For the text-containing cell, return its midpoint in [X, Y] coordinate format. 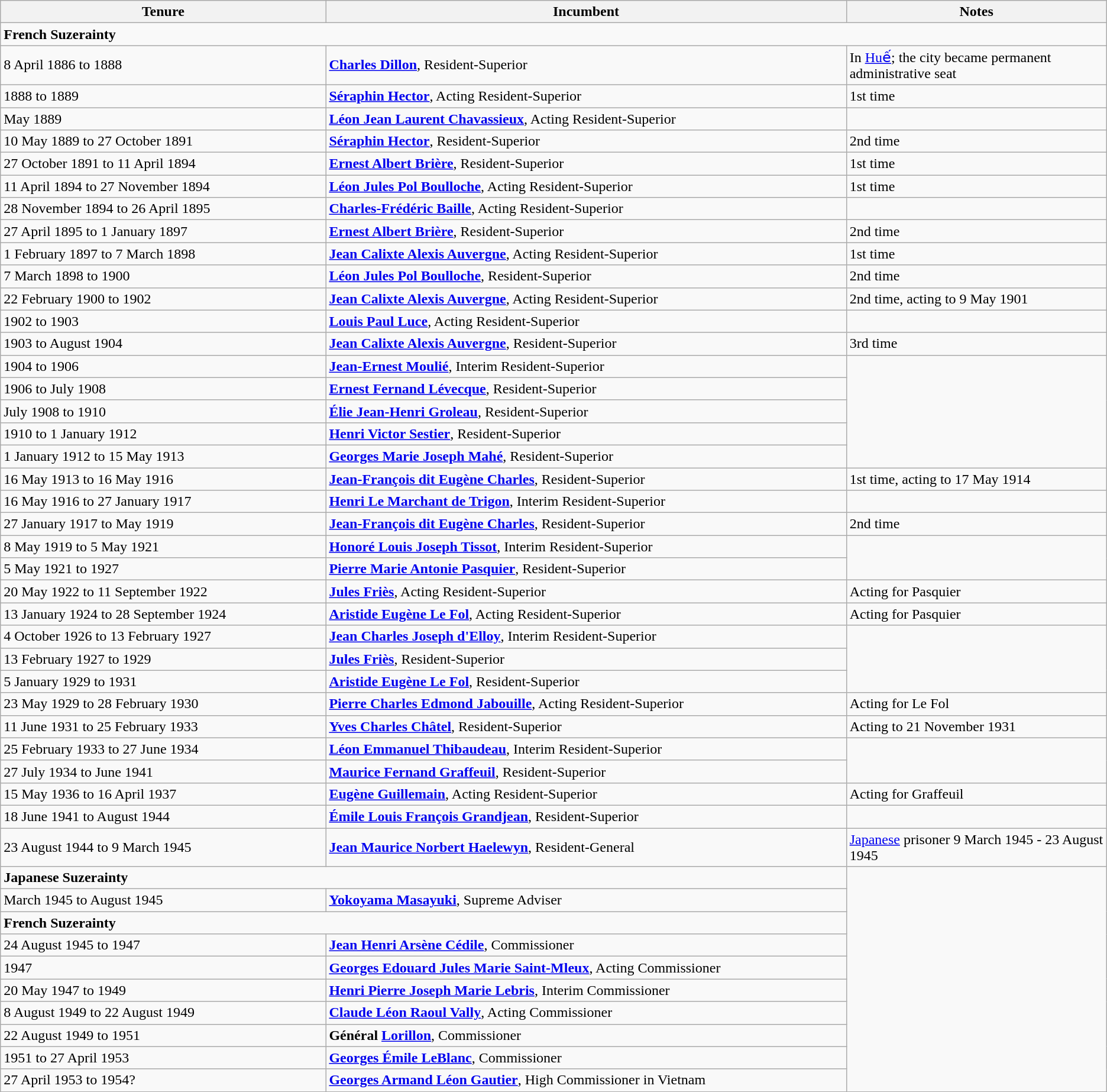
1904 to 1906 [163, 366]
1 January 1912 to 15 May 1913 [163, 456]
Jean Maurice Norbert Haelewyn, Resident-General [586, 847]
Pierre Charles Edmond Jabouille, Acting Resident-Superior [586, 704]
23 August 1944 to 9 March 1945 [163, 847]
Acting for Graffeuil [976, 794]
11 April 1894 to 27 November 1894 [163, 186]
4 October 1926 to 13 February 1927 [163, 637]
13 February 1927 to 1929 [163, 659]
Pierre Marie Antonie Pasquier, Resident-Superior [586, 569]
Georges Marie Joseph Mahé, Resident-Superior [586, 456]
Léon Jules Pol Boulloche, Acting Resident-Superior [586, 186]
7 March 1898 to 1900 [163, 276]
5 January 1929 to 1931 [163, 681]
May 1889 [163, 119]
Claude Léon Raoul Vally, Acting Commissioner [586, 1013]
15 May 1936 to 16 April 1937 [163, 794]
Maurice Fernand Graffeuil, Resident-Superior [586, 771]
13 January 1924 to 28 September 1924 [163, 614]
23 May 1929 to 28 February 1930 [163, 704]
Jules Friès, Resident-Superior [586, 659]
28 November 1894 to 26 April 1895 [163, 209]
Henri Le Marchant de Trigon, Interim Resident-Superior [586, 502]
8 April 1886 to 1888 [163, 65]
Séraphin Hector, Resident-Superior [586, 141]
1951 to 27 April 1953 [163, 1058]
Eugène Guillemain, Acting Resident-Superior [586, 794]
16 May 1913 to 16 May 1916 [163, 479]
8 August 1949 to 22 August 1949 [163, 1013]
2nd time, acting to 9 May 1901 [976, 299]
1 February 1897 to 7 March 1898 [163, 254]
Léon Jean Laurent Chavassieux, Acting Resident-Superior [586, 119]
Incumbent [586, 12]
Léon Emmanuel Thibaudeau, Interim Resident-Superior [586, 749]
3rd time [976, 344]
18 June 1941 to August 1944 [163, 816]
Jean-Ernest Moulié, Interim Resident-Superior [586, 366]
Jean Henri Arsène Cédile, Commissioner [586, 945]
Georges Edouard Jules Marie Saint-Mleux, Acting Commissioner [586, 968]
Japanese Suzerainty [423, 878]
27 July 1934 to June 1941 [163, 771]
1906 to July 1908 [163, 389]
Honoré Louis Joseph Tissot, Interim Resident-Superior [586, 547]
1st time, acting to 17 May 1914 [976, 479]
Émile Louis François Grandjean, Resident-Superior [586, 816]
Yves Charles Châtel, Resident-Superior [586, 726]
27 April 1895 to 1 January 1897 [163, 231]
Léon Jules Pol Boulloche, Resident-Superior [586, 276]
20 May 1947 to 1949 [163, 990]
1903 to August 1904 [163, 344]
16 May 1916 to 27 January 1917 [163, 502]
1947 [163, 968]
1902 to 1903 [163, 321]
Japanese prisoner 9 March 1945 - 23 August 1945 [976, 847]
Louis Paul Luce, Acting Resident-Superior [586, 321]
In Huế; the city became permanent administrative seat [976, 65]
Georges Émile LeBlanc, Commissioner [586, 1058]
11 June 1931 to 25 February 1933 [163, 726]
Jean Calixte Alexis Auvergne, Resident-Superior [586, 344]
8 May 1919 to 5 May 1921 [163, 547]
1888 to 1889 [163, 96]
March 1945 to August 1945 [163, 900]
1910 to 1 January 1912 [163, 434]
Général Lorillon, Commissioner [586, 1035]
Charles-Frédéric Baille, Acting Resident-Superior [586, 209]
Jules Friès, Acting Resident-Superior [586, 592]
24 August 1945 to 1947 [163, 945]
Aristide Eugène Le Fol, Acting Resident-Superior [586, 614]
Acting to 21 November 1931 [976, 726]
Georges Armand Léon Gautier, High Commissioner in Vietnam [586, 1080]
Acting for Le Fol [976, 704]
27 October 1891 to 11 April 1894 [163, 164]
10 May 1889 to 27 October 1891 [163, 141]
5 May 1921 to 1927 [163, 569]
Yokoyama Masayuki, Supreme Adviser [586, 900]
Tenure [163, 12]
Aristide Eugène Le Fol, Resident-Superior [586, 681]
22 August 1949 to 1951 [163, 1035]
20 May 1922 to 11 September 1922 [163, 592]
Jean Charles Joseph d'Elloy, Interim Resident-Superior [586, 637]
27 April 1953 to 1954? [163, 1080]
25 February 1933 to 27 June 1934 [163, 749]
Notes [976, 12]
Élie Jean-Henri Groleau, Resident-Superior [586, 411]
27 January 1917 to May 1919 [163, 524]
Charles Dillon, Resident-Superior [586, 65]
Ernest Fernand Lévecque, Resident-Superior [586, 389]
Séraphin Hector, Acting Resident-Superior [586, 96]
22 February 1900 to 1902 [163, 299]
July 1908 to 1910 [163, 411]
Henri Pierre Joseph Marie Lebris, Interim Commissioner [586, 990]
Henri Victor Sestier, Resident-Superior [586, 434]
